Identify which cell holds the provided text, then report its (x, y) central coordinate. 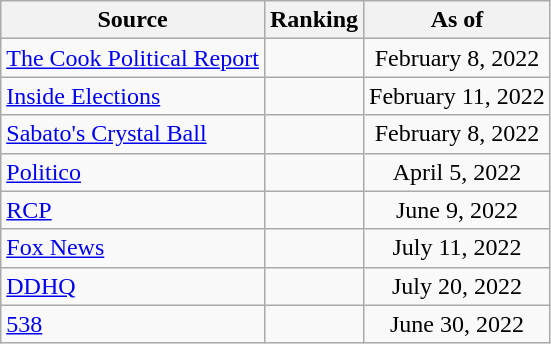
Source (133, 20)
As of (458, 20)
July 20, 2022 (458, 286)
Inside Elections (133, 96)
Ranking (314, 20)
Sabato's Crystal Ball (133, 134)
Politico (133, 172)
DDHQ (133, 286)
The Cook Political Report (133, 58)
June 9, 2022 (458, 210)
April 5, 2022 (458, 172)
538 (133, 324)
February 11, 2022 (458, 96)
July 11, 2022 (458, 248)
RCP (133, 210)
Fox News (133, 248)
June 30, 2022 (458, 324)
